Search for the cell housing the specified text and yield its (X, Y) center coordinate. 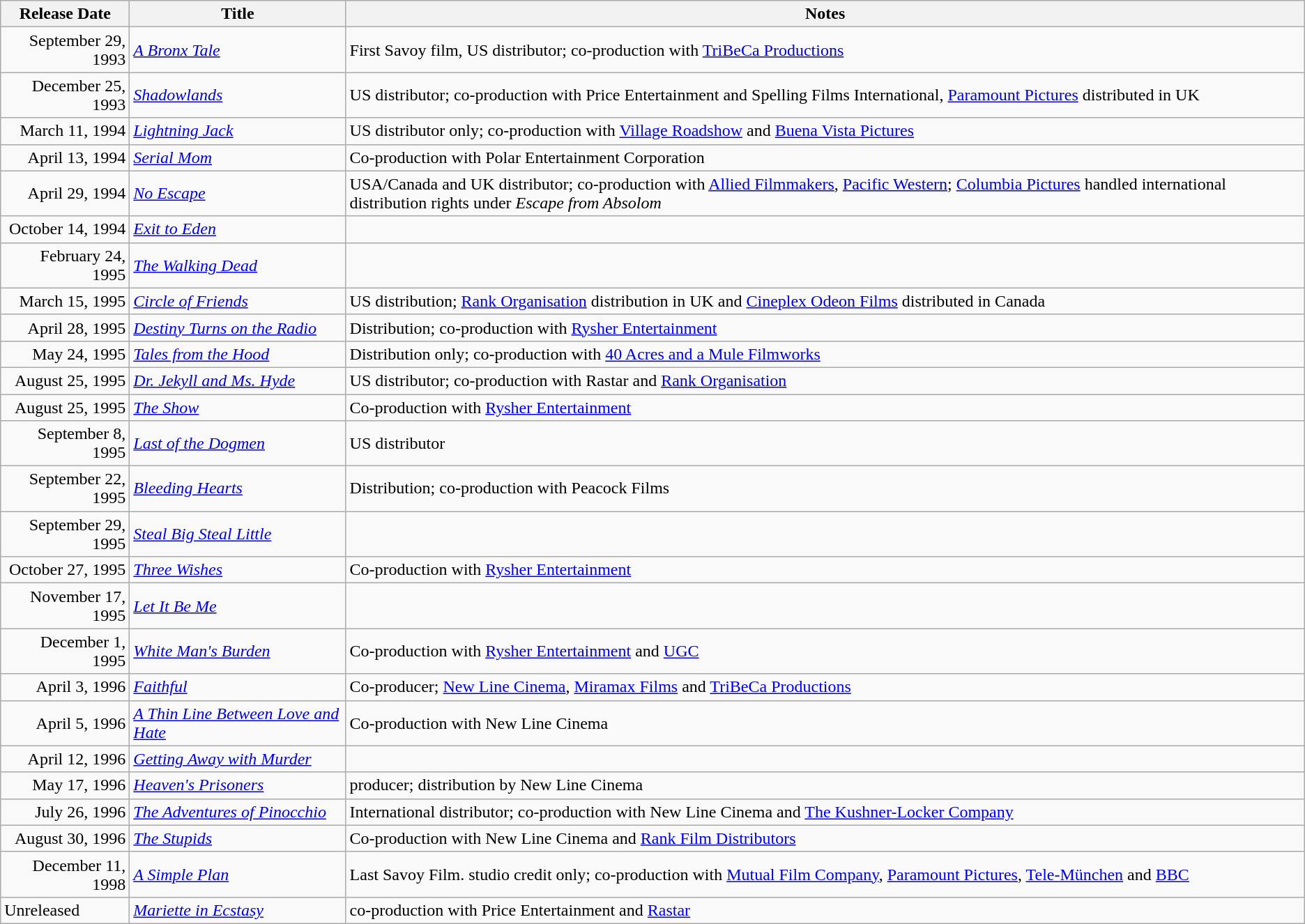
US distributor (825, 443)
April 13, 1994 (66, 157)
May 24, 1995 (66, 354)
April 12, 1996 (66, 759)
The Adventures of Pinocchio (238, 812)
Lightning Jack (238, 131)
May 17, 1996 (66, 785)
Shadowlands (238, 95)
Co-production with Rysher Entertainment and UGC (825, 651)
Faithful (238, 687)
US distributor only; co-production with Village Roadshow and Buena Vista Pictures (825, 131)
Serial Mom (238, 157)
Circle of Friends (238, 301)
Distribution; co-production with Peacock Films (825, 489)
producer; distribution by New Line Cinema (825, 785)
July 26, 1996 (66, 812)
A Bronx Tale (238, 50)
A Thin Line Between Love and Hate (238, 723)
US distribution; Rank Organisation distribution in UK and Cineplex Odeon Films distributed in Canada (825, 301)
Last of the Dogmen (238, 443)
April 29, 1994 (66, 194)
September 8, 1995 (66, 443)
The Walking Dead (238, 265)
The Show (238, 408)
A Simple Plan (238, 874)
US distributor; co-production with Price Entertainment and Spelling Films International, Paramount Pictures distributed in UK (825, 95)
Co-production with Polar Entertainment Corporation (825, 157)
Exit to Eden (238, 229)
Release Date (66, 14)
Heaven's Prisoners (238, 785)
Distribution only; co-production with 40 Acres and a Mule Filmworks (825, 354)
Title (238, 14)
April 28, 1995 (66, 328)
White Man's Burden (238, 651)
Co-production with New Line Cinema (825, 723)
October 14, 1994 (66, 229)
No Escape (238, 194)
December 1, 1995 (66, 651)
Tales from the Hood (238, 354)
Unreleased (66, 910)
Let It Be Me (238, 606)
March 15, 1995 (66, 301)
Distribution; co-production with Rysher Entertainment (825, 328)
December 11, 1998 (66, 874)
US distributor; co-production with Rastar and Rank Organisation (825, 380)
Mariette in Ecstasy (238, 910)
August 30, 1996 (66, 838)
Steal Big Steal Little (238, 534)
Co-producer; New Line Cinema, Miramax Films and TriBeCa Productions (825, 687)
March 11, 1994 (66, 131)
February 24, 1995 (66, 265)
April 3, 1996 (66, 687)
co-production with Price Entertainment and Rastar (825, 910)
Dr. Jekyll and Ms. Hyde (238, 380)
The Stupids (238, 838)
Three Wishes (238, 570)
First Savoy film, US distributor; co-production with TriBeCa Productions (825, 50)
Bleeding Hearts (238, 489)
Destiny Turns on the Radio (238, 328)
International distributor; co-production with New Line Cinema and The Kushner-Locker Company (825, 812)
Last Savoy Film. studio credit only; co-production with Mutual Film Company, Paramount Pictures, Tele-München and BBC (825, 874)
October 27, 1995 (66, 570)
September 29, 1993 (66, 50)
November 17, 1995 (66, 606)
April 5, 1996 (66, 723)
Co-production with New Line Cinema and Rank Film Distributors (825, 838)
September 29, 1995 (66, 534)
September 22, 1995 (66, 489)
December 25, 1993 (66, 95)
Notes (825, 14)
Getting Away with Murder (238, 759)
